Pinpoint the cell where the given text exists, returning its [X, Y] midpoint coordinate. 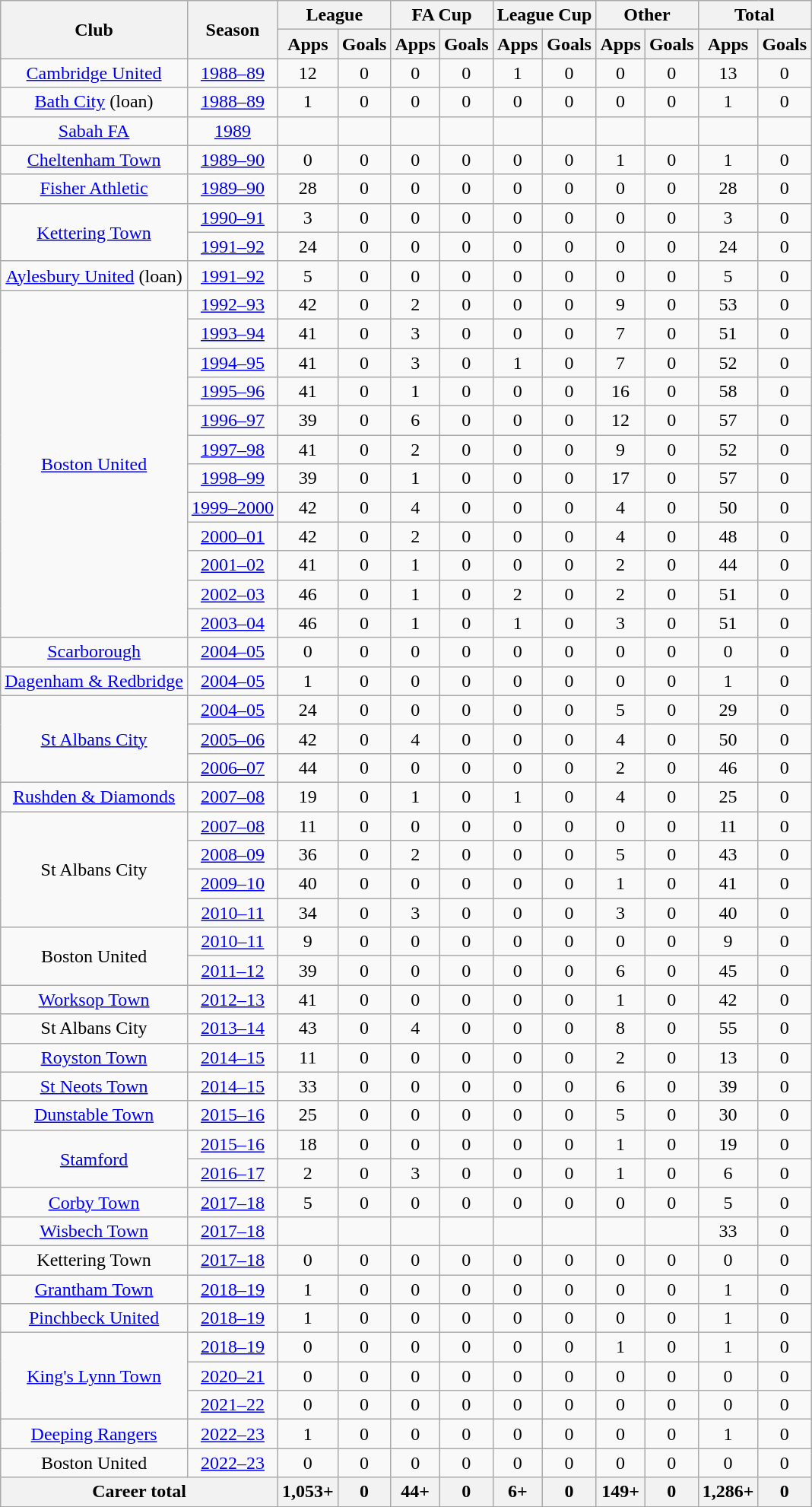
1990–91 [233, 218]
Scarborough [94, 652]
Aylesbury United (loan) [94, 275]
29 [728, 710]
1,286+ [728, 1492]
Royston Town [94, 1057]
34 [307, 913]
2011–12 [233, 971]
44+ [415, 1492]
Fisher Athletic [94, 189]
2009–10 [233, 884]
58 [728, 392]
17 [620, 478]
Other [647, 15]
Grantham Town [94, 1289]
6+ [517, 1492]
2001–02 [233, 565]
2020–21 [233, 1376]
Sabah FA [94, 131]
2002–03 [233, 594]
Stamford [94, 1159]
League Cup [544, 15]
1999–2000 [233, 507]
149+ [620, 1492]
45 [728, 971]
1,053+ [307, 1492]
2016–17 [233, 1173]
8 [620, 1029]
Corby Town [94, 1202]
1994–95 [233, 363]
18 [307, 1144]
36 [307, 855]
Season [233, 30]
48 [728, 536]
1995–96 [233, 392]
Deeping Rangers [94, 1434]
2012–13 [233, 1000]
2003–04 [233, 623]
Dunstable Town [94, 1115]
Cheltenham Town [94, 160]
Bath City (loan) [94, 102]
Cambridge United [94, 73]
53 [728, 304]
2000–01 [233, 536]
Total [754, 15]
1998–99 [233, 478]
FA Cup [442, 15]
1992–93 [233, 304]
1993–94 [233, 333]
Pinchbeck United [94, 1318]
2006–07 [233, 768]
1997–98 [233, 450]
League [334, 15]
Worksop Town [94, 1000]
55 [728, 1029]
St Neots Town [94, 1086]
2021–22 [233, 1405]
16 [620, 392]
2005–06 [233, 739]
1996–97 [233, 421]
30 [728, 1115]
Rushden & Diamonds [94, 796]
Career total [140, 1492]
Club [94, 30]
2008–09 [233, 855]
1989 [233, 131]
2013–14 [233, 1029]
King's Lynn Town [94, 1376]
Dagenham & Redbridge [94, 681]
Wisbech Town [94, 1231]
